Extract the (x, y) coordinate from the center of the cell holding the provided text.  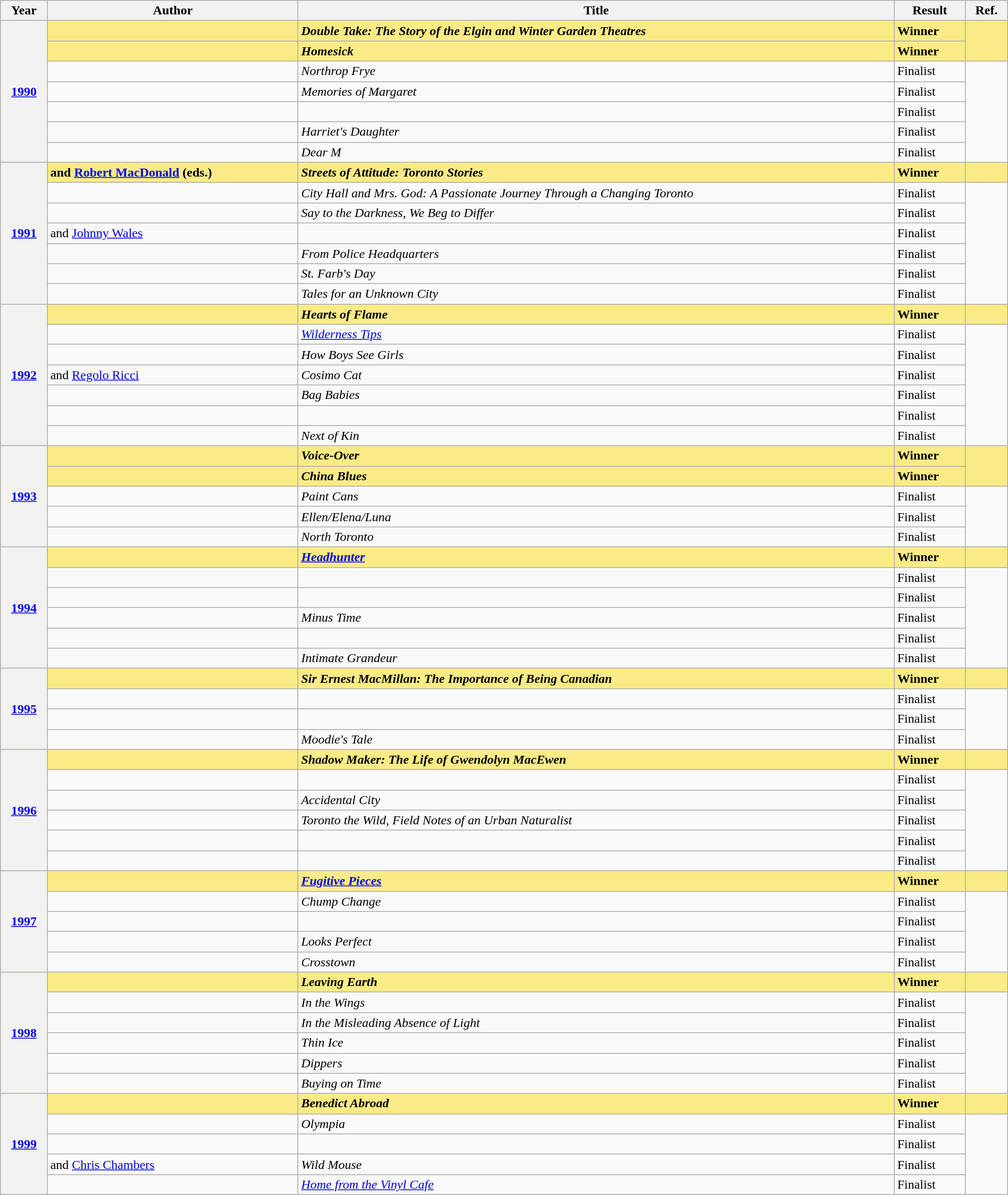
Chump Change (597, 901)
Ellen/Elena/Luna (597, 516)
Benedict Abroad (597, 1104)
1994 (24, 607)
1997 (24, 921)
From Police Headquarters (597, 254)
Double Take: The Story of the Elgin and Winter Garden Theatres (597, 31)
Paint Cans (597, 496)
Homesick (597, 51)
Hearts of Flame (597, 314)
St. Farb's Day (597, 274)
Home from the Vinyl Cafe (597, 1184)
In the Misleading Absence of Light (597, 1023)
How Boys See Girls (597, 355)
1999 (24, 1144)
Headhunter (597, 557)
Say to the Darkness, We Beg to Differ (597, 213)
Toronto the Wild, Field Notes of an Urban Naturalist (597, 820)
City Hall and Mrs. God: A Passionate Journey Through a Changing Toronto (597, 193)
Shadow Maker: The Life of Gwendolyn MacEwen (597, 759)
Author (173, 11)
1998 (24, 1033)
China Blues (597, 476)
Memories of Margaret (597, 91)
and Robert MacDonald (eds.) (173, 172)
1993 (24, 496)
Looks Perfect (597, 942)
1996 (24, 810)
Dippers (597, 1063)
Ref. (987, 11)
Northrop Frye (597, 71)
1990 (24, 91)
North Toronto (597, 537)
1991 (24, 233)
Crosstown (597, 962)
Olympia (597, 1124)
Result (930, 11)
1992 (24, 375)
Accidental City (597, 800)
and Chris Chambers (173, 1164)
Dear M (597, 152)
Tales for an Unknown City (597, 294)
Wild Mouse (597, 1164)
Moodie's Tale (597, 739)
Intimate Grandeur (597, 658)
Wilderness Tips (597, 335)
Leaving Earth (597, 982)
Title (597, 11)
Bag Babies (597, 395)
Fugitive Pieces (597, 881)
Streets of Attitude: Toronto Stories (597, 172)
Sir Ernest MacMillan: The Importance of Being Canadian (597, 679)
Cosimo Cat (597, 375)
In the Wings (597, 1002)
Year (24, 11)
1995 (24, 709)
and Johnny Wales (173, 233)
and Regolo Ricci (173, 375)
Minus Time (597, 618)
Thin Ice (597, 1043)
Buying on Time (597, 1083)
Harriet's Daughter (597, 132)
Voice-Over (597, 456)
Next of Kin (597, 436)
